Provide the [X, Y] coordinate of the cell's center where the given text is located.  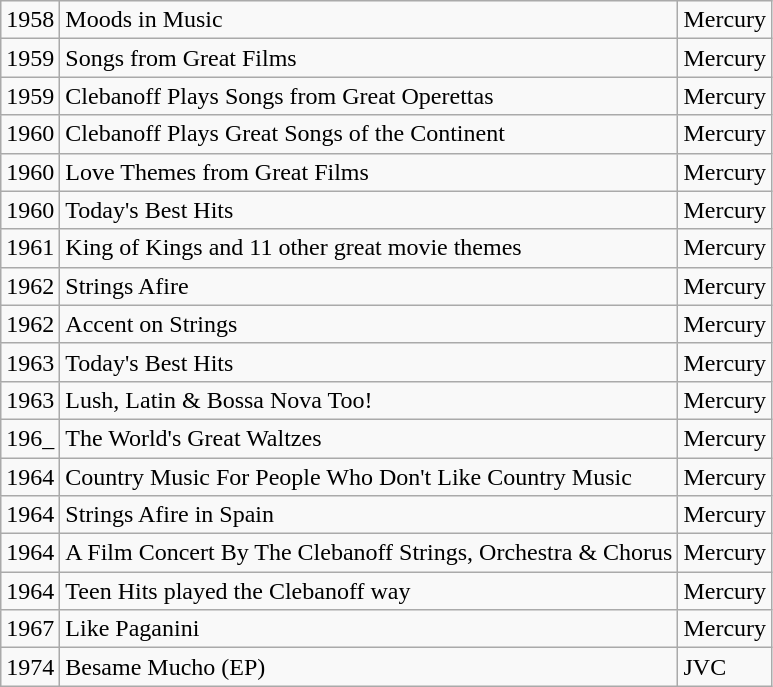
1974 [30, 667]
Strings Afire [369, 286]
Strings Afire in Spain [369, 515]
Besame Mucho (EP) [369, 667]
196_ [30, 438]
A Film Concert By The Clebanoff Strings, Orchestra & Chorus [369, 553]
1958 [30, 20]
Songs from Great Films [369, 58]
Love Themes from Great Films [369, 172]
Like Paganini [369, 629]
Lush, Latin & Bossa Nova Too! [369, 400]
King of Kings and 11 other great movie themes [369, 248]
Clebanoff Plays Great Songs of the Continent [369, 134]
1967 [30, 629]
JVC [725, 667]
Moods in Music [369, 20]
Teen Hits played the Clebanoff way [369, 591]
1961 [30, 248]
Accent on Strings [369, 324]
The World's Great Waltzes [369, 438]
Country Music For People Who Don't Like Country Music [369, 477]
Clebanoff Plays Songs from Great Operettas [369, 96]
